Find where the given text appears and provide that cell's center as [x, y] coordinate. 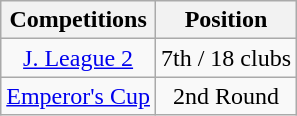
Emperor's Cup [78, 96]
7th / 18 clubs [226, 58]
J. League 2 [78, 58]
Competitions [78, 20]
Position [226, 20]
2nd Round [226, 96]
